Output the (X, Y) coordinate of the center of the cell containing the given text.  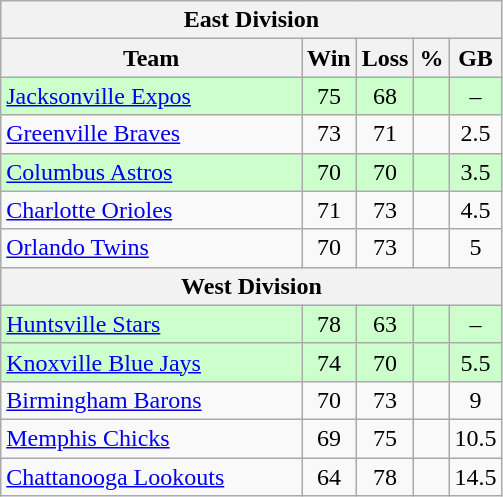
GB (476, 58)
68 (385, 96)
Orlando Twins (152, 248)
63 (385, 324)
Huntsville Stars (152, 324)
10.5 (476, 438)
Memphis Chicks (152, 438)
Team (152, 58)
14.5 (476, 477)
Columbus Astros (152, 172)
5 (476, 248)
West Division (252, 286)
Jacksonville Expos (152, 96)
% (432, 58)
9 (476, 400)
64 (330, 477)
3.5 (476, 172)
2.5 (476, 134)
4.5 (476, 210)
5.5 (476, 362)
74 (330, 362)
Chattanooga Lookouts (152, 477)
East Division (252, 20)
Birmingham Barons (152, 400)
Loss (385, 58)
Greenville Braves (152, 134)
Charlotte Orioles (152, 210)
69 (330, 438)
Knoxville Blue Jays (152, 362)
Win (330, 58)
